Capture the cell that displays the provided text and extract its [x, y] central coordinate. 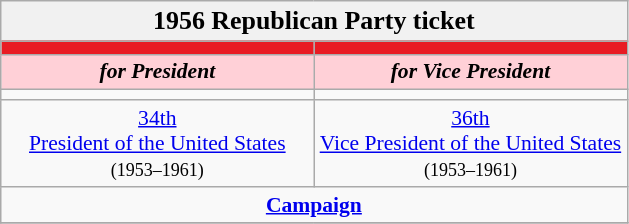
for Vice President [470, 72]
34thPresident of the United States(1953–1961) [158, 144]
Campaign [314, 205]
1956 Republican Party ticket [314, 21]
for President [158, 72]
36thVice President of the United States(1953–1961) [470, 144]
